For the text-containing cell, return its midpoint in (x, y) coordinate format. 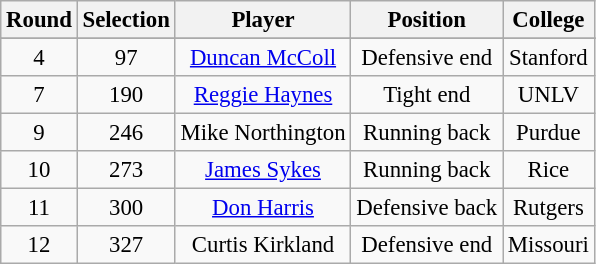
11 (39, 208)
300 (126, 208)
9 (39, 133)
Missouri (549, 245)
Duncan McColl (263, 58)
UNLV (549, 95)
Don Harris (263, 208)
Curtis Kirkland (263, 245)
Round (39, 20)
Tight end (427, 95)
Stanford (549, 58)
Purdue (549, 133)
Rice (549, 170)
Reggie Haynes (263, 95)
4 (39, 58)
Selection (126, 20)
190 (126, 95)
327 (126, 245)
Rutgers (549, 208)
7 (39, 95)
10 (39, 170)
James Sykes (263, 170)
Mike Northington (263, 133)
Player (263, 20)
Position (427, 20)
College (549, 20)
273 (126, 170)
246 (126, 133)
Defensive back (427, 208)
97 (126, 58)
12 (39, 245)
